Return the [x, y] coordinate for the center point of the cell that contains the specified text.  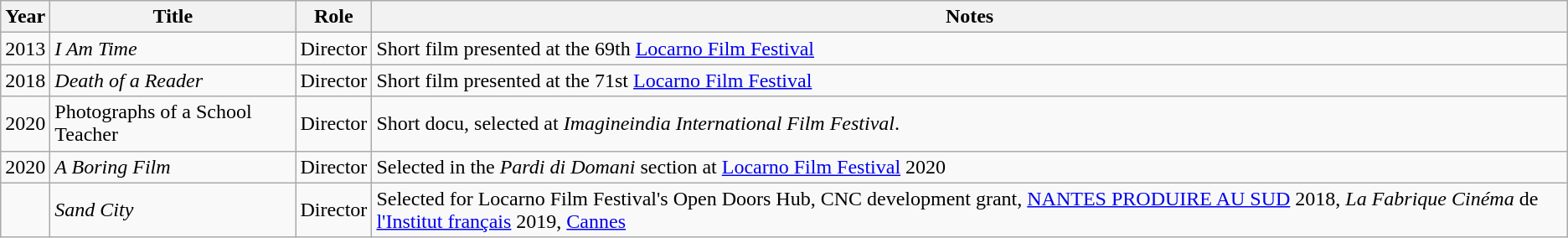
Title [173, 17]
Short docu, selected at Imagineindia International Film Festival. [970, 124]
Photographs of a School Teacher [173, 124]
Death of a Reader [173, 80]
Notes [970, 17]
Short film presented at the 71st Locarno Film Festival [970, 80]
Year [25, 17]
A Boring Film [173, 167]
Role [333, 17]
2013 [25, 49]
Short film presented at the 69th Locarno Film Festival [970, 49]
2018 [25, 80]
Selected in the Pardi di Domani section at Locarno Film Festival 2020 [970, 167]
Sand City [173, 210]
I Am Time [173, 49]
